Search for the cell housing the specified text and yield its [X, Y] center coordinate. 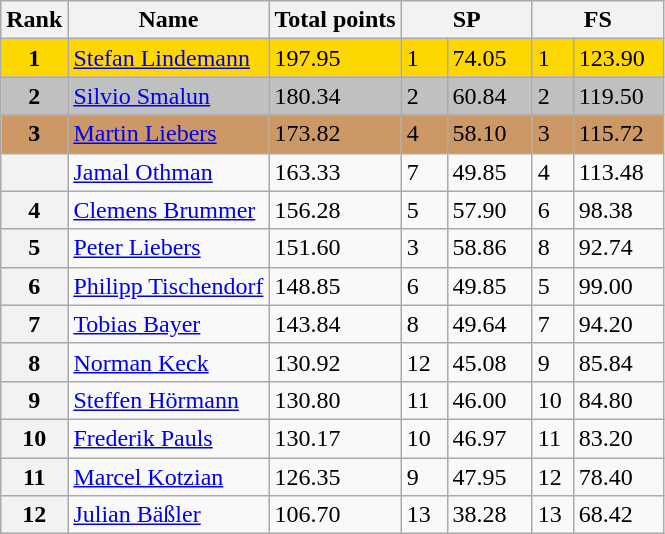
Name [168, 20]
57.90 [490, 210]
126.35 [335, 477]
163.33 [335, 172]
SP [466, 20]
98.38 [618, 210]
Philipp Tischendorf [168, 286]
Total points [335, 20]
130.17 [335, 438]
156.28 [335, 210]
58.86 [490, 248]
Silvio Smalun [168, 96]
68.42 [618, 515]
197.95 [335, 58]
130.80 [335, 400]
99.00 [618, 286]
115.72 [618, 134]
47.95 [490, 477]
58.10 [490, 134]
151.60 [335, 248]
Stefan Lindemann [168, 58]
74.05 [490, 58]
143.84 [335, 324]
Steffen Hörmann [168, 400]
78.40 [618, 477]
Martin Liebers [168, 134]
84.80 [618, 400]
83.20 [618, 438]
180.34 [335, 96]
173.82 [335, 134]
38.28 [490, 515]
85.84 [618, 362]
94.20 [618, 324]
Clemens Brummer [168, 210]
Jamal Othman [168, 172]
49.64 [490, 324]
148.85 [335, 286]
92.74 [618, 248]
Julian Bäßler [168, 515]
Rank [34, 20]
130.92 [335, 362]
Marcel Kotzian [168, 477]
Tobias Bayer [168, 324]
113.48 [618, 172]
123.90 [618, 58]
45.08 [490, 362]
46.97 [490, 438]
Peter Liebers [168, 248]
119.50 [618, 96]
FS [598, 20]
106.70 [335, 515]
46.00 [490, 400]
Frederik Pauls [168, 438]
60.84 [490, 96]
Norman Keck [168, 362]
